Pinpoint the cell where the given text exists, returning its [X, Y] midpoint coordinate. 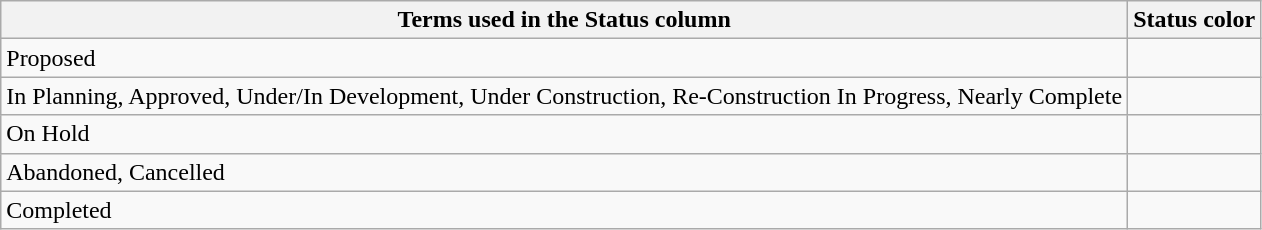
Completed [564, 210]
On Hold [564, 134]
Terms used in the Status column [564, 20]
Status color [1194, 20]
Abandoned, Cancelled [564, 172]
In Planning, Approved, Under/In Development, Under Construction, Re-Construction In Progress, Nearly Complete [564, 96]
Proposed [564, 58]
